Search for the cell housing the specified text and yield its [x, y] center coordinate. 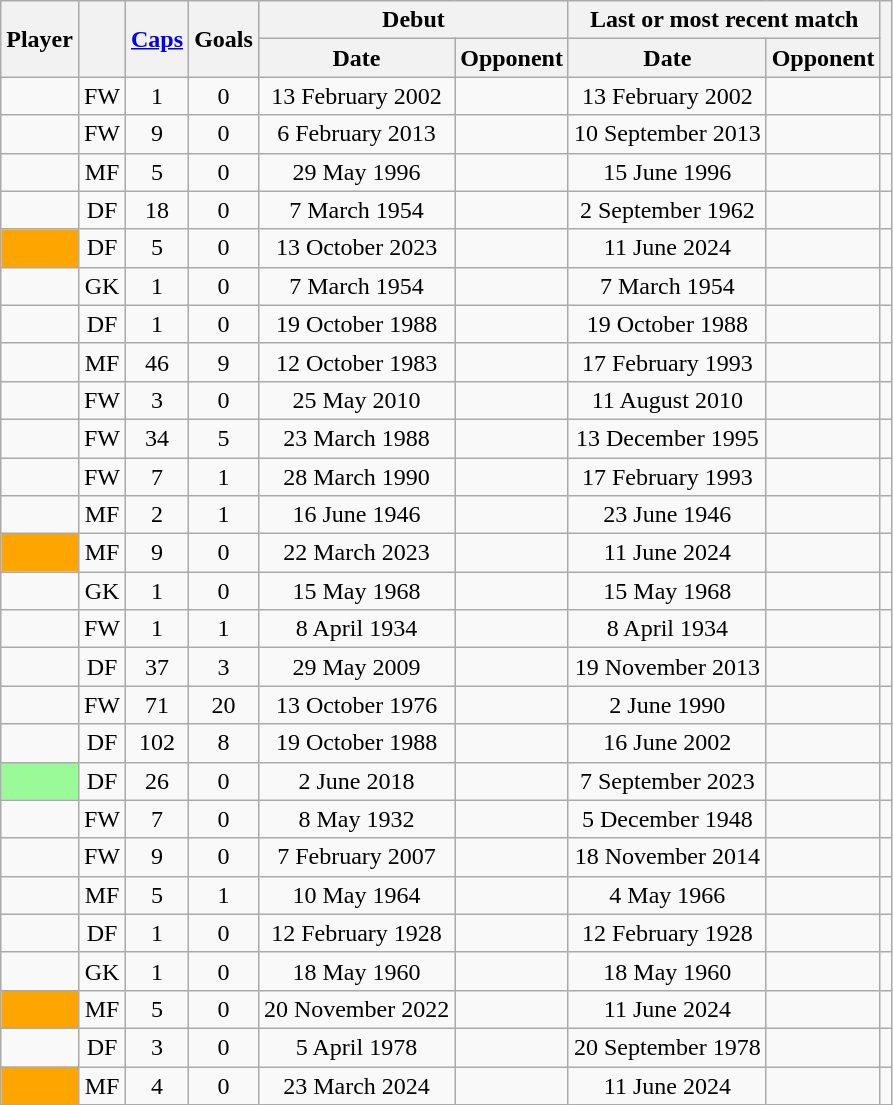
15 June 1996 [667, 172]
Player [40, 39]
34 [158, 438]
23 March 1988 [356, 438]
6 February 2013 [356, 134]
28 March 1990 [356, 477]
23 March 2024 [356, 1085]
29 May 1996 [356, 172]
37 [158, 667]
Last or most recent match [724, 20]
7 February 2007 [356, 857]
Debut [413, 20]
46 [158, 362]
Goals [224, 39]
4 [158, 1085]
2 September 1962 [667, 210]
71 [158, 705]
20 [224, 705]
19 November 2013 [667, 667]
13 October 1976 [356, 705]
2 June 2018 [356, 781]
13 October 2023 [356, 248]
Caps [158, 39]
2 June 1990 [667, 705]
29 May 2009 [356, 667]
12 October 1983 [356, 362]
2 [158, 515]
5 December 1948 [667, 819]
26 [158, 781]
13 December 1995 [667, 438]
5 April 1978 [356, 1047]
25 May 2010 [356, 400]
8 [224, 743]
16 June 1946 [356, 515]
20 November 2022 [356, 1009]
102 [158, 743]
8 May 1932 [356, 819]
18 November 2014 [667, 857]
11 August 2010 [667, 400]
10 May 1964 [356, 895]
4 May 1966 [667, 895]
16 June 2002 [667, 743]
7 September 2023 [667, 781]
18 [158, 210]
22 March 2023 [356, 553]
20 September 1978 [667, 1047]
23 June 1946 [667, 515]
10 September 2013 [667, 134]
